Find where the given text appears and provide that cell's center as (x, y) coordinate. 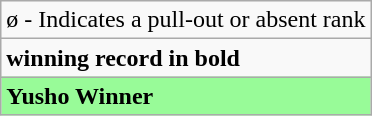
ø - Indicates a pull-out or absent rank (186, 20)
winning record in bold (186, 58)
Yusho Winner (186, 96)
